Scan for the cell matching the given text and deliver its [x, y] coordinate at center. 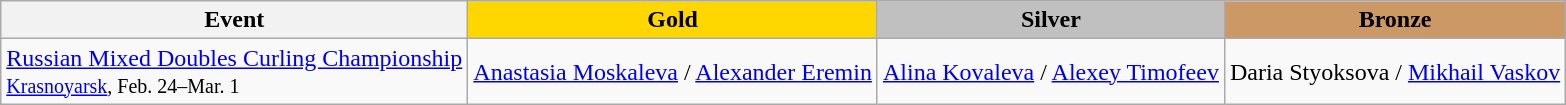
Gold [673, 20]
Bronze [1394, 20]
Alina Kovaleva / Alexey Timofeev [1050, 72]
Silver [1050, 20]
Daria Styoksova / Mikhail Vaskov [1394, 72]
Russian Mixed Doubles Curling Championship Krasnoyarsk, Feb. 24–Mar. 1 [234, 72]
Anastasia Moskaleva / Alexander Eremin [673, 72]
Event [234, 20]
